Capture the cell that displays the provided text and extract its (x, y) central coordinate. 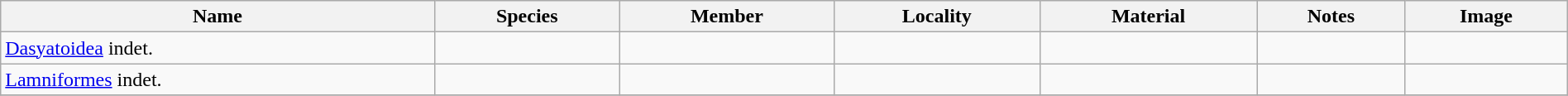
Name (218, 17)
Species (527, 17)
Member (726, 17)
Dasyatoidea indet. (218, 48)
Image (1486, 17)
Notes (1331, 17)
Locality (936, 17)
Lamniformes indet. (218, 79)
Material (1148, 17)
